Pinpoint the cell where the given text exists, returning its (X, Y) midpoint coordinate. 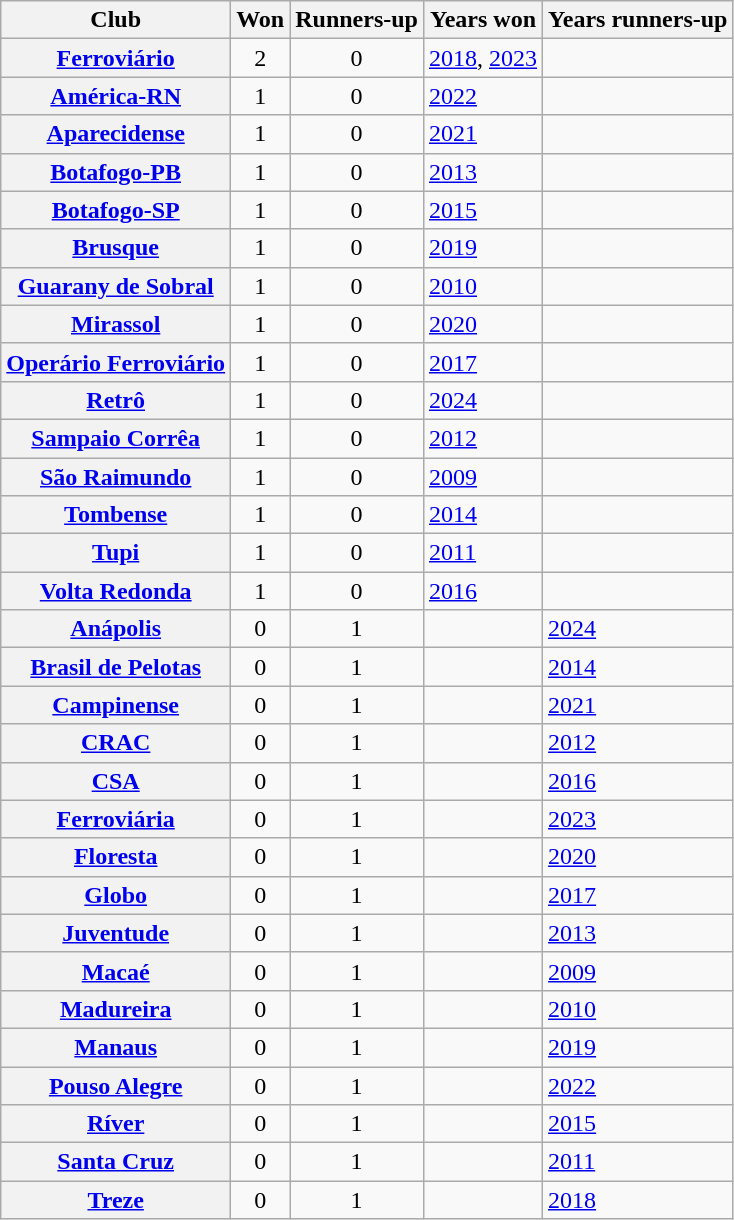
Botafogo-SP (116, 210)
Campinense (116, 705)
2 (260, 58)
América-RN (116, 96)
Sampaio Corrêa (116, 438)
Ferroviário (116, 58)
Ferroviária (116, 819)
CRAC (116, 743)
Mirassol (116, 324)
Santa Cruz (116, 1162)
2018, 2023 (482, 58)
Brusque (116, 248)
Tupi (116, 553)
Tombense (116, 515)
Retrô (116, 400)
Macaé (116, 971)
Treze (116, 1200)
Manaus (116, 1047)
Anápolis (116, 629)
Years runners-up (638, 20)
São Raimundo (116, 477)
Years won (482, 20)
Botafogo-PB (116, 172)
2023 (638, 819)
Madureira (116, 1009)
Volta Redonda (116, 591)
Ríver (116, 1124)
Brasil de Pelotas (116, 667)
Pouso Alegre (116, 1085)
Guarany de Sobral (116, 286)
Juventude (116, 933)
Club (116, 20)
Won (260, 20)
Floresta (116, 857)
Operário Ferroviário (116, 362)
Runners-up (357, 20)
Globo (116, 895)
Aparecidense (116, 134)
CSA (116, 781)
2018 (638, 1200)
